Detect which cell encompasses the target text, then output its [X, Y] center coordinate. 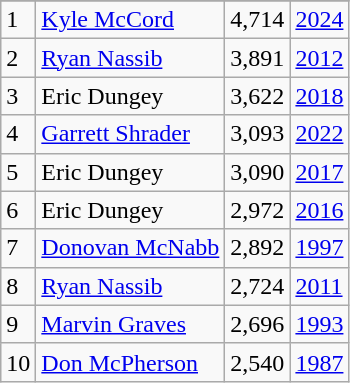
3,622 [258, 96]
1987 [320, 362]
3,093 [258, 134]
4,714 [258, 20]
2022 [320, 134]
2,892 [258, 248]
2,724 [258, 286]
Marvin Graves [130, 324]
2011 [320, 286]
2017 [320, 172]
1997 [320, 248]
Garrett Shrader [130, 134]
1993 [320, 324]
Don McPherson [130, 362]
8 [18, 286]
2012 [320, 58]
2018 [320, 96]
7 [18, 248]
2,972 [258, 210]
5 [18, 172]
2016 [320, 210]
3,891 [258, 58]
2024 [320, 20]
Kyle McCord [130, 20]
3 [18, 96]
1 [18, 20]
9 [18, 324]
2 [18, 58]
2,540 [258, 362]
6 [18, 210]
Donovan McNabb [130, 248]
3,090 [258, 172]
2,696 [258, 324]
4 [18, 134]
10 [18, 362]
